Return the [X, Y] coordinate for the center point of the cell that contains the specified text.  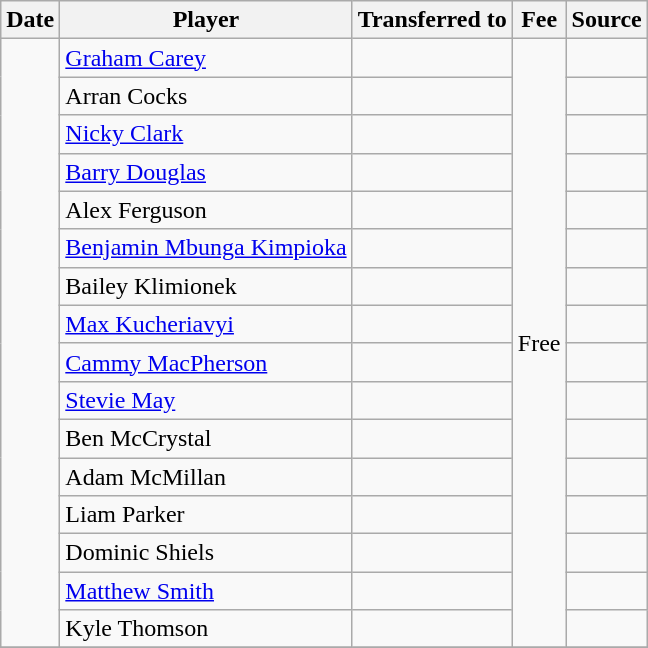
Alex Ferguson [206, 210]
Dominic Shiels [206, 553]
Stevie May [206, 400]
Kyle Thomson [206, 629]
Player [206, 20]
Free [539, 344]
Transferred to [432, 20]
Adam McMillan [206, 477]
Nicky Clark [206, 134]
Date [30, 20]
Barry Douglas [206, 172]
Matthew Smith [206, 591]
Bailey Klimionek [206, 286]
Benjamin Mbunga Kimpioka [206, 248]
Graham Carey [206, 58]
Source [606, 20]
Fee [539, 20]
Liam Parker [206, 515]
Arran Cocks [206, 96]
Cammy MacPherson [206, 362]
Max Kucheriavyi [206, 324]
Ben McCrystal [206, 438]
